Return (x, y) of the center of cell containing provided text 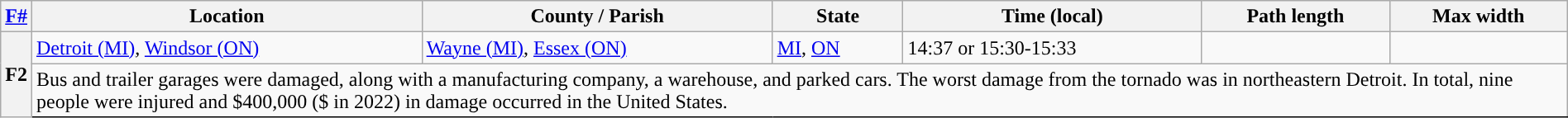
F# (17, 17)
MI, ON (838, 48)
Detroit (MI), Windsor (ON) (227, 48)
Time (local) (1052, 17)
Path length (1295, 17)
Max width (1479, 17)
Wayne (MI), Essex (ON) (597, 48)
State (838, 17)
Location (227, 17)
14:37 or 15:30-15:33 (1052, 48)
County / Parish (597, 17)
F2 (17, 74)
